Find where the given text appears and provide that cell's center as [x, y] coordinate. 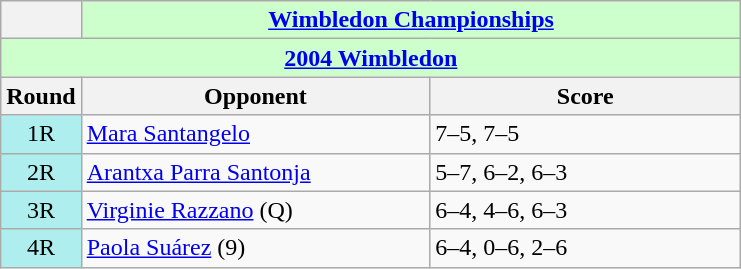
3R [41, 210]
Arantxa Parra Santonja [256, 172]
4R [41, 248]
5–7, 6–2, 6–3 [586, 172]
Paola Suárez (9) [256, 248]
1R [41, 134]
6–4, 4–6, 6–3 [586, 210]
2004 Wimbledon [371, 58]
Opponent [256, 96]
Wimbledon Championships [411, 20]
Round [41, 96]
Mara Santangelo [256, 134]
6–4, 0–6, 2–6 [586, 248]
2R [41, 172]
Score [586, 96]
7–5, 7–5 [586, 134]
Virginie Razzano (Q) [256, 210]
